Scan for the cell matching the given text and deliver its [X, Y] coordinate at center. 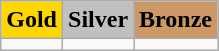
Gold [32, 20]
Silver [98, 20]
Bronze [176, 20]
